Locate the cell with the specified text and output its [x, y] center coordinate. 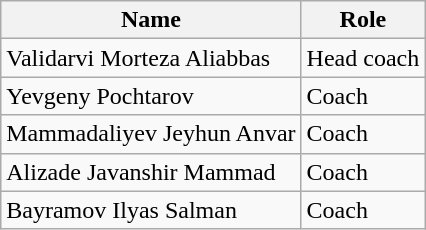
Mammadaliyev Jeyhun Anvar [151, 134]
Validarvi Morteza Aliabbas [151, 58]
Name [151, 20]
Head coach [363, 58]
Yevgeny Pochtarov [151, 96]
Bayramov Ilyas Salman [151, 210]
Alizade Javanshir Mammad [151, 172]
Role [363, 20]
